Return (X, Y) of the center of cell containing provided text 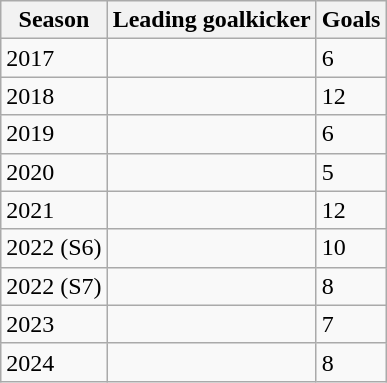
2017 (54, 58)
10 (351, 248)
Leading goalkicker (212, 20)
2022 (S6) (54, 248)
5 (351, 172)
Season (54, 20)
7 (351, 324)
Goals (351, 20)
2024 (54, 362)
2022 (S7) (54, 286)
2020 (54, 172)
2019 (54, 134)
2021 (54, 210)
2018 (54, 96)
2023 (54, 324)
